Return the (x, y) coordinate for the center point of the cell that contains the specified text.  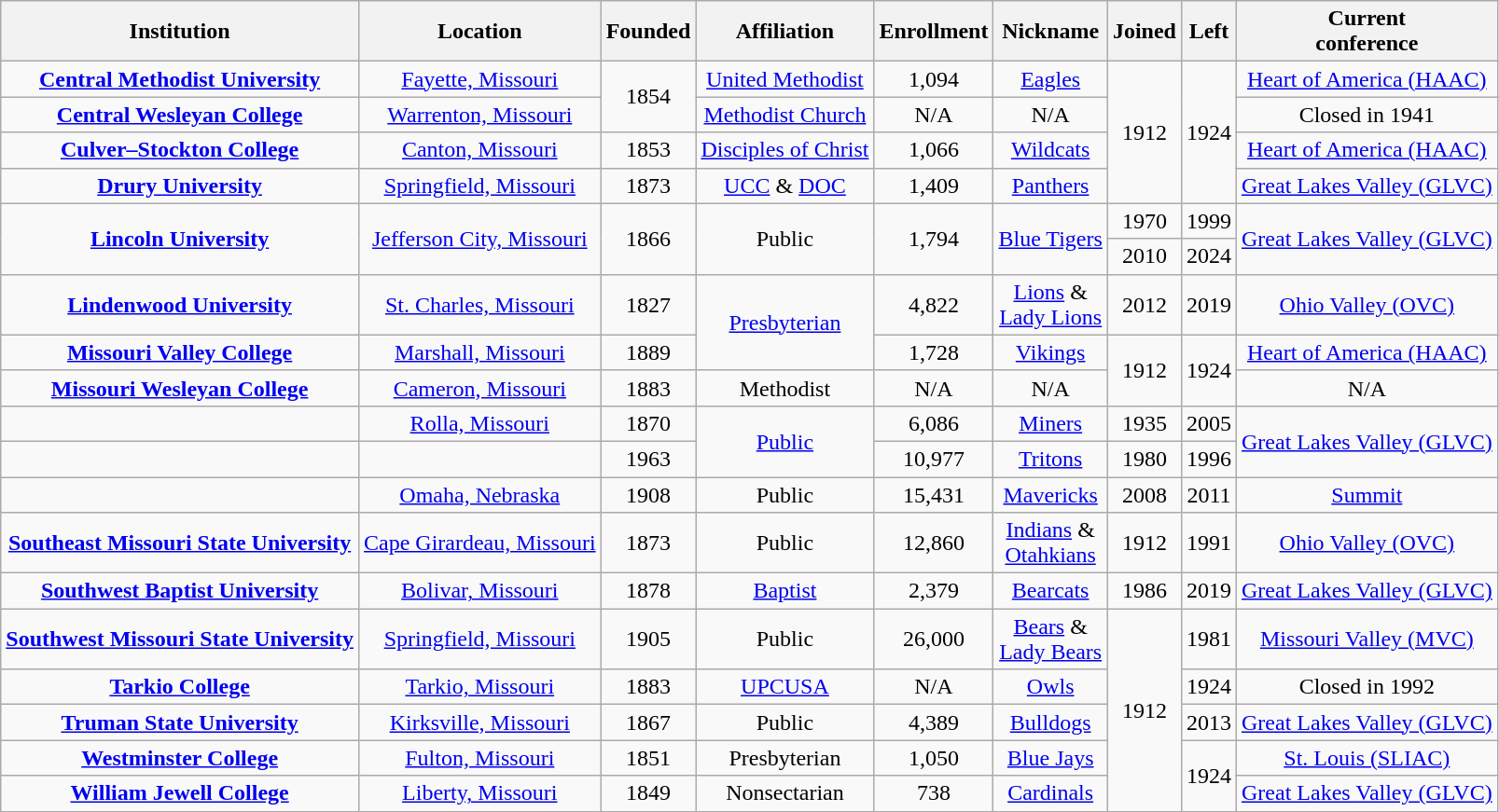
1980 (1144, 459)
Missouri Valley College (180, 352)
Central Wesleyan College (180, 115)
Canton, Missouri (479, 150)
Panthers (1050, 186)
Methodist (785, 388)
Blue Tigers (1050, 239)
Eagles (1050, 79)
4,389 (934, 723)
St. Louis (SLIAC) (1367, 758)
1,066 (934, 150)
Westminster College (180, 758)
Mavericks (1050, 495)
Bears &Lady Bears (1050, 640)
1827 (648, 304)
1866 (648, 239)
Drury University (180, 186)
Wildcats (1050, 150)
Tarkio, Missouri (479, 687)
Missouri Wesleyan College (180, 388)
Nonsectarian (785, 793)
Southeast Missouri State University (180, 543)
Joined (1144, 32)
St. Charles, Missouri (479, 304)
10,977 (934, 459)
Tritons (1050, 459)
1,050 (934, 758)
1986 (1144, 591)
Truman State University (180, 723)
1905 (648, 640)
4,822 (934, 304)
1970 (1144, 221)
Liberty, Missouri (479, 793)
Location (479, 32)
1851 (648, 758)
Closed in 1941 (1367, 115)
Bolivar, Missouri (479, 591)
Institution (180, 32)
Southwest Missouri State University (180, 640)
Left (1209, 32)
1,728 (934, 352)
6,086 (934, 423)
Blue Jays (1050, 758)
Cardinals (1050, 793)
1908 (648, 495)
Kirksville, Missouri (479, 723)
Fulton, Missouri (479, 758)
Owls (1050, 687)
2005 (1209, 423)
1,094 (934, 79)
1996 (1209, 459)
1878 (648, 591)
2,379 (934, 591)
Founded (648, 32)
Central Methodist University (180, 79)
1853 (648, 150)
1999 (1209, 221)
Disciples of Christ (785, 150)
Bearcats (1050, 591)
Culver–Stockton College (180, 150)
Methodist Church (785, 115)
Lions &Lady Lions (1050, 304)
2008 (1144, 495)
Baptist (785, 591)
1867 (648, 723)
Lincoln University (180, 239)
Cameron, Missouri (479, 388)
12,860 (934, 543)
Miners (1050, 423)
Jefferson City, Missouri (479, 239)
Missouri Valley (MVC) (1367, 640)
Nickname (1050, 32)
26,000 (934, 640)
15,431 (934, 495)
2012 (1144, 304)
Closed in 1992 (1367, 687)
Marshall, Missouri (479, 352)
Vikings (1050, 352)
2011 (1209, 495)
Lindenwood University (180, 304)
1,409 (934, 186)
1889 (648, 352)
1,794 (934, 239)
Southwest Baptist University (180, 591)
1849 (648, 793)
Tarkio College (180, 687)
1854 (648, 97)
UPCUSA (785, 687)
1963 (648, 459)
1935 (1144, 423)
1981 (1209, 640)
Enrollment (934, 32)
2024 (1209, 256)
UCC & DOC (785, 186)
Summit (1367, 495)
Omaha, Nebraska (479, 495)
1991 (1209, 543)
738 (934, 793)
Currentconference (1367, 32)
William Jewell College (180, 793)
United Methodist (785, 79)
Rolla, Missouri (479, 423)
Cape Girardeau, Missouri (479, 543)
2010 (1144, 256)
1870 (648, 423)
Warrenton, Missouri (479, 115)
2013 (1209, 723)
Fayette, Missouri (479, 79)
Indians &Otahkians (1050, 543)
Affiliation (785, 32)
Bulldogs (1050, 723)
